Scan for the cell matching the given text and deliver its (x, y) coordinate at center. 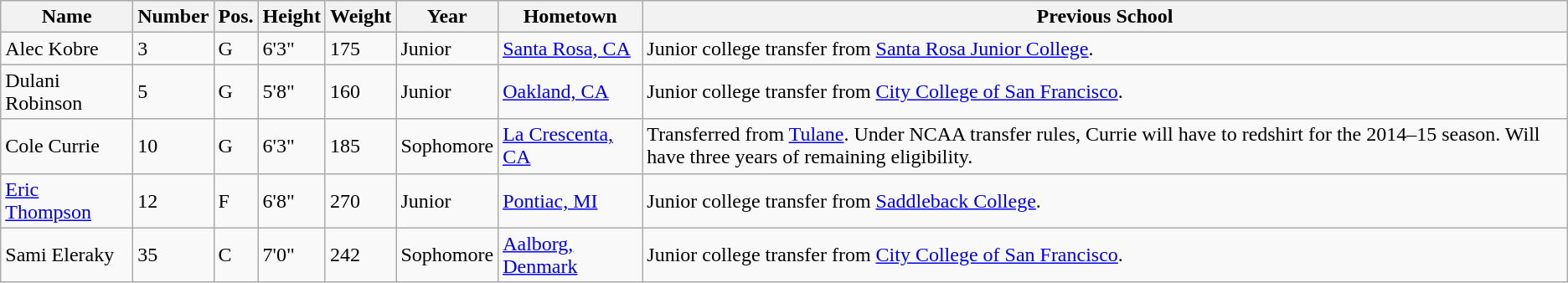
242 (360, 255)
Year (447, 17)
Aalborg, Denmark (570, 255)
Junior college transfer from Saddleback College. (1105, 201)
Previous School (1105, 17)
7'0" (291, 255)
10 (173, 146)
Cole Currie (67, 146)
6'8" (291, 201)
12 (173, 201)
Eric Thompson (67, 201)
5'8" (291, 92)
160 (360, 92)
Name (67, 17)
Number (173, 17)
Dulani Robinson (67, 92)
Weight (360, 17)
185 (360, 146)
Santa Rosa, CA (570, 49)
Pontiac, MI (570, 201)
270 (360, 201)
35 (173, 255)
La Crescenta, CA (570, 146)
F (236, 201)
Sami Eleraky (67, 255)
Junior college transfer from Santa Rosa Junior College. (1105, 49)
5 (173, 92)
3 (173, 49)
175 (360, 49)
C (236, 255)
Height (291, 17)
Hometown (570, 17)
Alec Kobre (67, 49)
Oakland, CA (570, 92)
Pos. (236, 17)
